Extract the [X, Y] coordinate from the center of the cell holding the provided text.  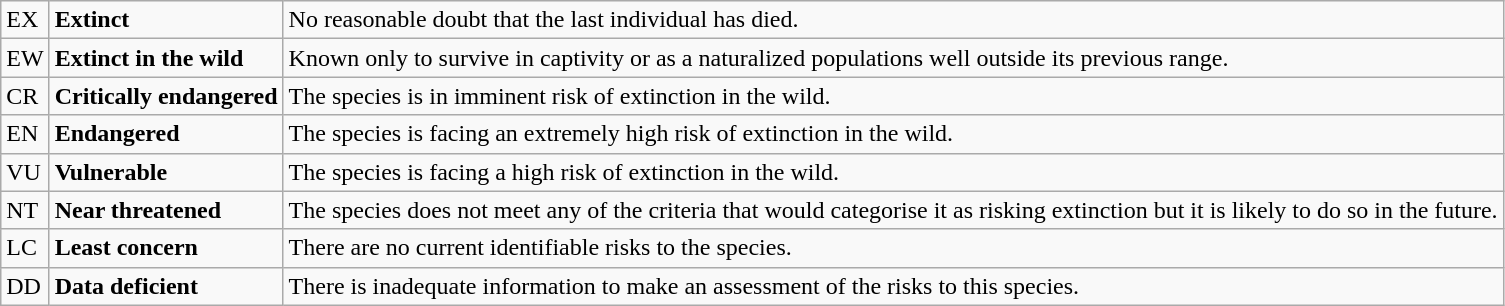
Vulnerable [166, 172]
The species is in imminent risk of extinction in the wild. [893, 96]
DD [25, 286]
Critically endangered [166, 96]
Data deficient [166, 286]
NT [25, 210]
The species is facing a high risk of extinction in the wild. [893, 172]
No reasonable doubt that the last individual has died. [893, 20]
Extinct in the wild [166, 58]
Least concern [166, 248]
Endangered [166, 134]
There are no current identifiable risks to the species. [893, 248]
There is inadequate information to make an assessment of the risks to this species. [893, 286]
EW [25, 58]
VU [25, 172]
Extinct [166, 20]
Known only to survive in captivity or as a naturalized populations well outside its previous range. [893, 58]
The species does not meet any of the criteria that would categorise it as risking extinction but it is likely to do so in the future. [893, 210]
CR [25, 96]
Near threatened [166, 210]
The species is facing an extremely high risk of extinction in the wild. [893, 134]
LC [25, 248]
EN [25, 134]
EX [25, 20]
